Search for the cell housing the specified text and yield its [x, y] center coordinate. 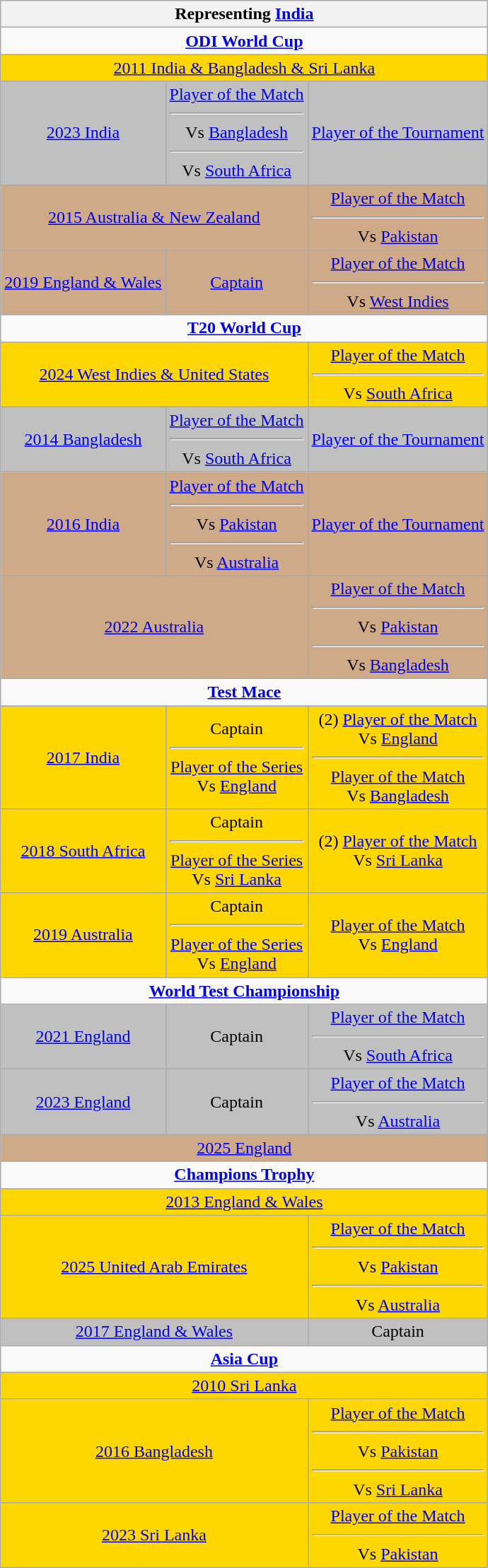
2025 England [245, 1148]
Player of the MatchVs Australia [397, 1102]
CaptainPlayer of the SeriesVs Sri Lanka [236, 852]
2010 Sri Lanka [245, 1386]
2023 Sri Lanka [154, 1535]
2022 Australia [154, 627]
T20 World Cup [245, 328]
ODI World Cup [245, 41]
2019 Australia [83, 935]
2023 India [83, 133]
World Test Championship [245, 991]
Player of the MatchVs PakistanVs Sri Lanka [397, 1451]
2015 Australia & New Zealand [154, 217]
2025 United Arab Emirates [154, 1267]
(2) Player of the MatchVs Sri Lanka [397, 852]
Player of the MatchVs BangladeshVs South Africa [236, 133]
2011 India & Bangladesh & Sri Lanka [245, 68]
(2) Player of the MatchVs EnglandPlayer of the Match Vs Bangladesh [397, 757]
2014 Bangladesh [83, 439]
Player of the MatchVs England [397, 935]
Champions Trophy [245, 1175]
Representing India [245, 14]
2023 England [83, 1102]
2018 South Africa [83, 852]
Test Mace [245, 692]
Asia Cup [245, 1359]
Player of the MatchVs PakistanVs Bangladesh [397, 627]
2019 England & Wales [83, 282]
2017 India [83, 757]
2016 India [83, 523]
2024 West Indies & United States [154, 374]
2021 England [83, 1037]
2016 Bangladesh [154, 1451]
Player of the MatchVs West Indies [397, 282]
2017 England & Wales [154, 1332]
2013 England & Wales [245, 1202]
